Determine the (x, y) coordinate at the center of the cell enclosing the given text.  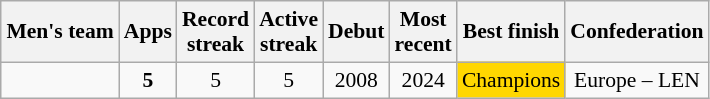
Champions (511, 80)
2008 (356, 80)
Best finish (511, 32)
Mostrecent (424, 32)
Apps (148, 32)
Debut (356, 32)
2024 (424, 80)
Confederation (636, 32)
Recordstreak (216, 32)
Europe – LEN (636, 80)
Activestreak (288, 32)
Men's team (60, 32)
